Search for the cell housing the specified text and yield its (X, Y) center coordinate. 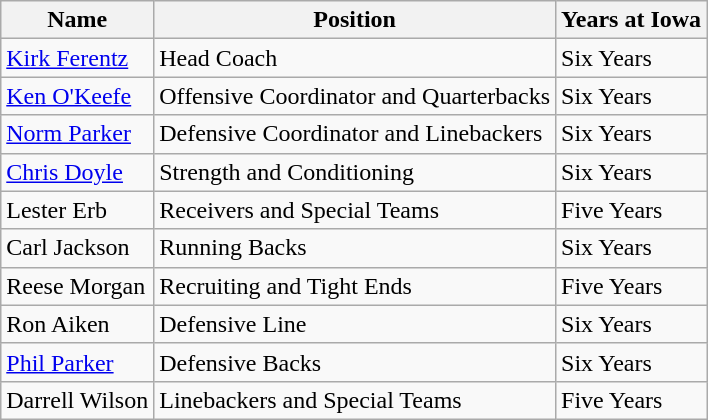
Kirk Ferentz (78, 58)
Years at Iowa (632, 20)
Position (355, 20)
Linebackers and Special Teams (355, 400)
Ken O'Keefe (78, 96)
Lester Erb (78, 210)
Offensive Coordinator and Quarterbacks (355, 96)
Carl Jackson (78, 248)
Receivers and Special Teams (355, 210)
Running Backs (355, 248)
Ron Aiken (78, 324)
Chris Doyle (78, 172)
Defensive Backs (355, 362)
Norm Parker (78, 134)
Phil Parker (78, 362)
Defensive Coordinator and Linebackers (355, 134)
Reese Morgan (78, 286)
Defensive Line (355, 324)
Head Coach (355, 58)
Recruiting and Tight Ends (355, 286)
Name (78, 20)
Darrell Wilson (78, 400)
Strength and Conditioning (355, 172)
